Output the (X, Y) coordinate of the center of the cell containing the given text.  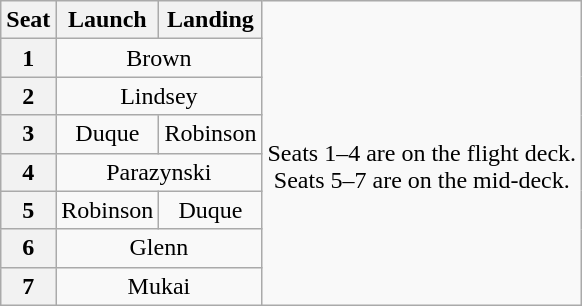
7 (28, 286)
Landing (210, 20)
1 (28, 58)
Launch (108, 20)
6 (28, 248)
Mukai (159, 286)
Brown (159, 58)
Parazynski (159, 172)
3 (28, 134)
4 (28, 172)
Seat (28, 20)
5 (28, 210)
Glenn (159, 248)
2 (28, 96)
Lindsey (159, 96)
Seats 1–4 are on the flight deck.Seats 5–7 are on the mid-deck. (422, 153)
